Find where the given text appears and provide that cell's center as [x, y] coordinate. 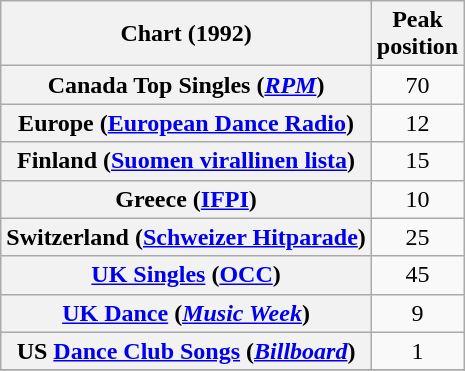
45 [417, 275]
Finland (Suomen virallinen lista) [186, 161]
9 [417, 313]
25 [417, 237]
12 [417, 123]
15 [417, 161]
Switzerland (Schweizer Hitparade) [186, 237]
Europe (European Dance Radio) [186, 123]
Canada Top Singles (RPM) [186, 85]
70 [417, 85]
10 [417, 199]
Greece (IFPI) [186, 199]
Chart (1992) [186, 34]
UK Singles (OCC) [186, 275]
Peakposition [417, 34]
1 [417, 351]
UK Dance (Music Week) [186, 313]
US Dance Club Songs (Billboard) [186, 351]
